Find where the given text appears and provide that cell's center as [x, y] coordinate. 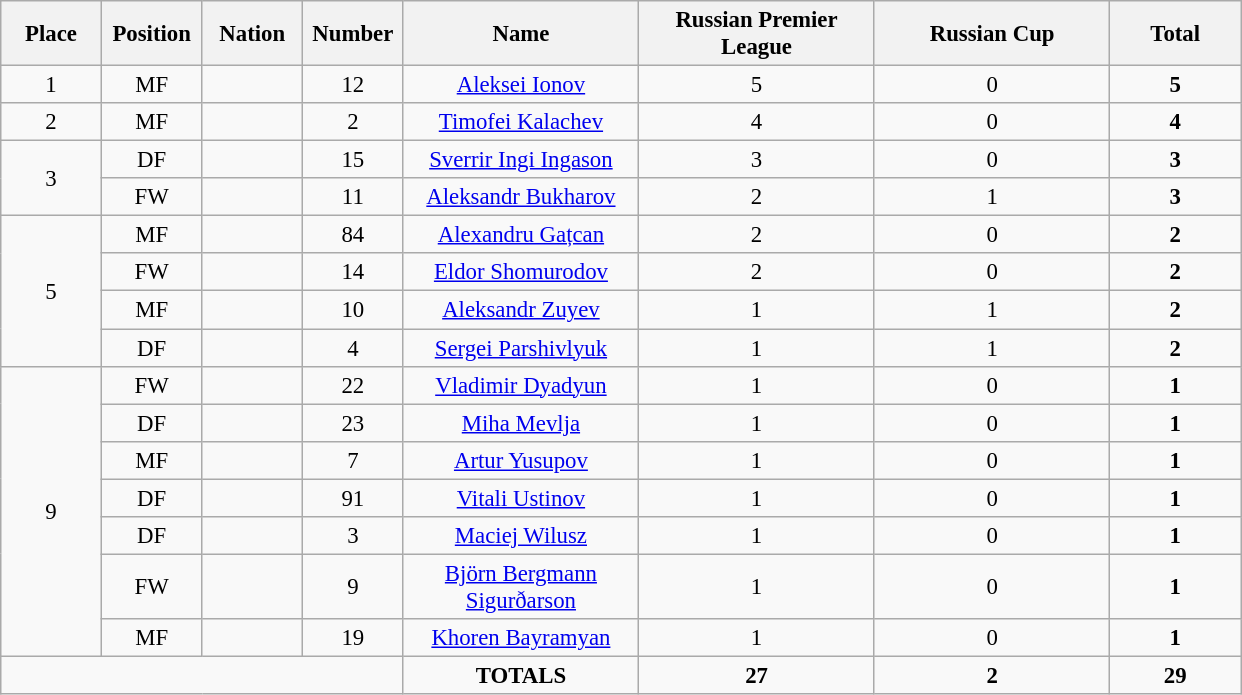
Nation [252, 34]
Name [521, 34]
84 [354, 235]
Khoren Bayramyan [521, 638]
Maciej Wilusz [521, 536]
Russian Cup [992, 34]
Aleksandr Bukharov [521, 197]
Position [152, 34]
Sergei Parshivlyuk [521, 348]
Vitali Ustinov [521, 498]
19 [354, 638]
Eldor Shomurodov [521, 273]
Björn Bergmann Sigurðarson [521, 586]
12 [354, 85]
Total [1176, 34]
Aleksandr Zuyev [521, 310]
TOTALS [521, 675]
Artur Yusupov [521, 460]
Russian Premier League [757, 34]
22 [354, 385]
14 [354, 273]
Place [52, 34]
23 [354, 423]
Sverrir Ingi Ingason [521, 160]
Timofei Kalachev [521, 122]
Number [354, 34]
10 [354, 310]
Miha Mevlja [521, 423]
27 [757, 675]
15 [354, 160]
29 [1176, 675]
11 [354, 197]
7 [354, 460]
91 [354, 498]
Alexandru Gațcan [521, 235]
Aleksei Ionov [521, 85]
Vladimir Dyadyun [521, 385]
